Search for the cell housing the specified text and yield its (X, Y) center coordinate. 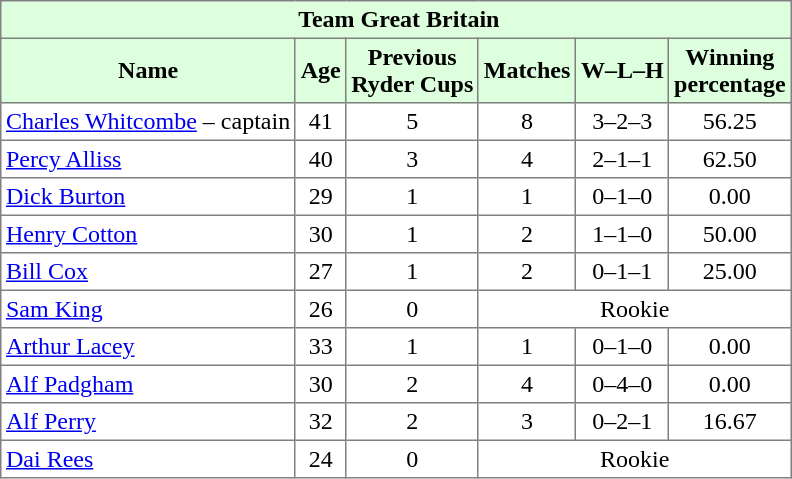
3–2–3 (622, 122)
32 (320, 422)
33 (320, 347)
41 (320, 122)
5 (412, 122)
16.67 (730, 422)
Dick Burton (148, 197)
25.00 (730, 272)
40 (320, 159)
W–L–H (622, 70)
Dai Rees (148, 459)
8 (526, 122)
Alf Perry (148, 422)
Bill Cox (148, 272)
27 (320, 272)
Winningpercentage (730, 70)
24 (320, 459)
1–1–0 (622, 234)
Matches (526, 70)
50.00 (730, 234)
Team Great Britain (396, 20)
0–1–1 (622, 272)
Percy Alliss (148, 159)
PreviousRyder Cups (412, 70)
Charles Whitcombe – captain (148, 122)
29 (320, 197)
26 (320, 309)
0–4–0 (622, 384)
0–2–1 (622, 422)
Name (148, 70)
Sam King (148, 309)
Alf Padgham (148, 384)
62.50 (730, 159)
2–1–1 (622, 159)
Arthur Lacey (148, 347)
Henry Cotton (148, 234)
Age (320, 70)
56.25 (730, 122)
